Search for the cell housing the specified text and yield its (X, Y) center coordinate. 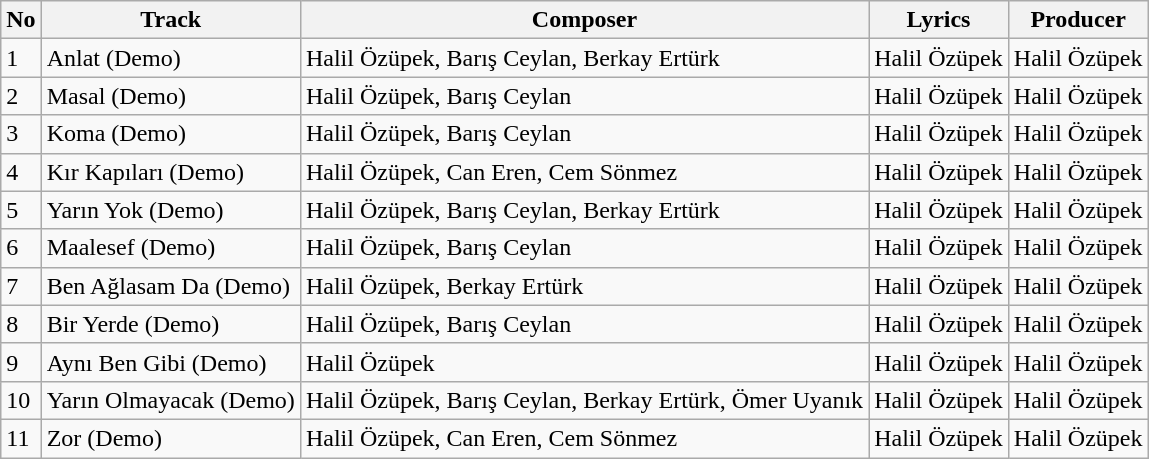
4 (21, 172)
Track (170, 20)
Anlat (Demo) (170, 58)
9 (21, 362)
Aynı Ben Gibi (Demo) (170, 362)
8 (21, 324)
Lyrics (939, 20)
6 (21, 248)
1 (21, 58)
Bir Yerde (Demo) (170, 324)
7 (21, 286)
2 (21, 96)
No (21, 20)
Producer (1078, 20)
Halil Özüpek, Barış Ceylan, Berkay Ertürk, Ömer Uyanık (584, 400)
Zor (Demo) (170, 438)
Composer (584, 20)
Yarın Yok (Demo) (170, 210)
Yarın Olmayacak (Demo) (170, 400)
Koma (Demo) (170, 134)
Maalesef (Demo) (170, 248)
3 (21, 134)
Halil Özüpek, Berkay Ertürk (584, 286)
Masal (Demo) (170, 96)
10 (21, 400)
5 (21, 210)
11 (21, 438)
Ben Ağlasam Da (Demo) (170, 286)
Kır Kapıları (Demo) (170, 172)
